For the text-containing cell, return its midpoint in (X, Y) coordinate format. 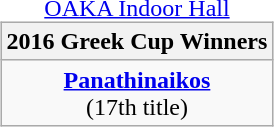
2016 Greek Cup Winners (137, 41)
Panathinaikos(17th title) (137, 92)
